Extract the (x, y) coordinate from the center of the cell holding the provided text.  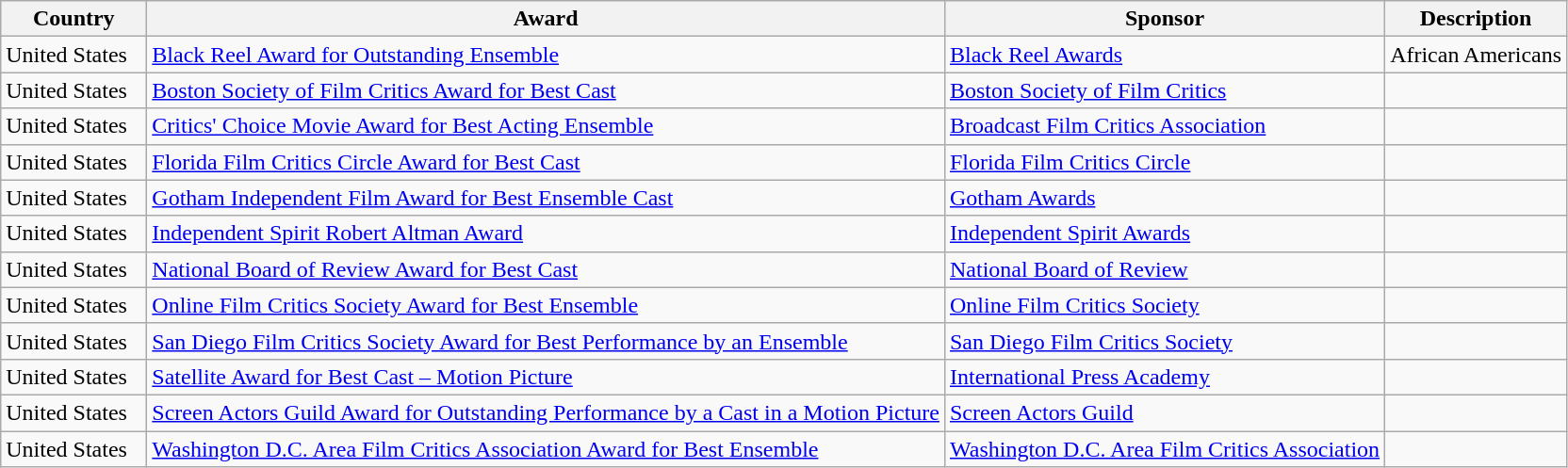
San Diego Film Critics Society (1165, 341)
Critics' Choice Movie Award for Best Acting Ensemble (547, 126)
Florida Film Critics Circle Award for Best Cast (547, 162)
Award (547, 19)
Washington D.C. Area Film Critics Association (1165, 449)
Description (1476, 19)
Gotham Awards (1165, 198)
Satellite Award for Best Cast – Motion Picture (547, 377)
Sponsor (1165, 19)
Boston Society of Film Critics (1165, 90)
San Diego Film Critics Society Award for Best Performance by an Ensemble (547, 341)
Black Reel Award for Outstanding Ensemble (547, 55)
Florida Film Critics Circle (1165, 162)
International Press Academy (1165, 377)
Boston Society of Film Critics Award for Best Cast (547, 90)
National Board of Review (1165, 269)
Country (73, 19)
Black Reel Awards (1165, 55)
African Americans (1476, 55)
Online Film Critics Society (1165, 305)
Broadcast Film Critics Association (1165, 126)
Washington D.C. Area Film Critics Association Award for Best Ensemble (547, 449)
National Board of Review Award for Best Cast (547, 269)
Independent Spirit Awards (1165, 234)
Screen Actors Guild Award for Outstanding Performance by a Cast in a Motion Picture (547, 412)
Independent Spirit Robert Altman Award (547, 234)
Screen Actors Guild (1165, 412)
Online Film Critics Society Award for Best Ensemble (547, 305)
Gotham Independent Film Award for Best Ensemble Cast (547, 198)
